Locate the cell with the specified text and output its [x, y] center coordinate. 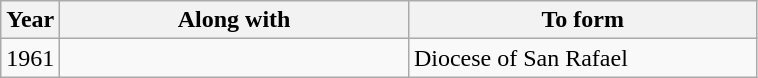
1961 [30, 58]
Along with [234, 20]
Diocese of San Rafael [582, 58]
To form [582, 20]
Year [30, 20]
